From the cell containing the given text, extract its center point as [x, y] coordinate. 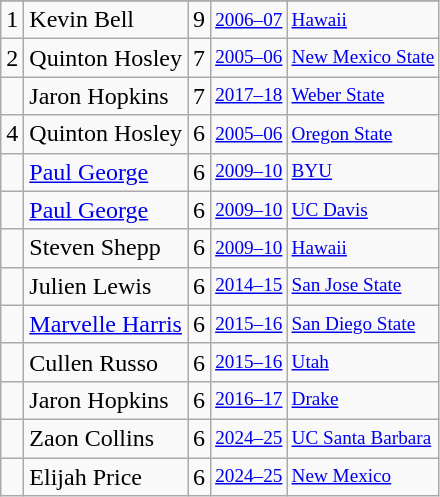
2016–17 [249, 400]
Drake [363, 400]
9 [200, 20]
4 [12, 134]
New Mexico [363, 477]
Weber State [363, 96]
UC Santa Barbara [363, 438]
New Mexico State [363, 58]
Zaon Collins [106, 438]
San Jose State [363, 286]
Cullen Russo [106, 362]
BYU [363, 172]
Oregon State [363, 134]
Steven Shepp [106, 248]
Utah [363, 362]
2 [12, 58]
2014–15 [249, 286]
Elijah Price [106, 477]
Kevin Bell [106, 20]
Marvelle Harris [106, 324]
2017–18 [249, 96]
2006–07 [249, 20]
San Diego State [363, 324]
UC Davis [363, 210]
1 [12, 20]
Julien Lewis [106, 286]
